Output the [x, y] coordinate of the center of the cell containing the given text.  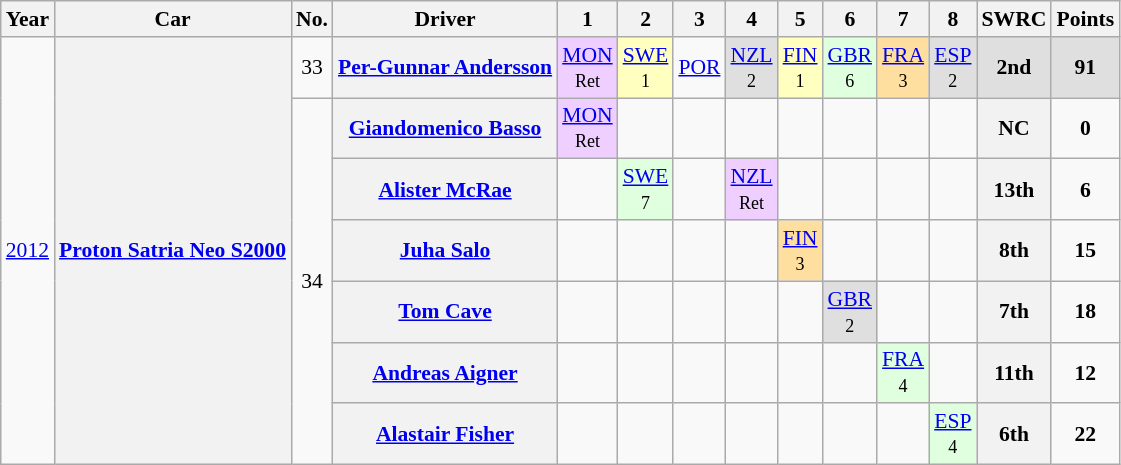
FIN3 [800, 250]
NZL2 [752, 68]
FRA3 [903, 68]
Per-Gunnar Andersson [445, 68]
Juha Salo [445, 250]
Car [172, 19]
6th [1014, 434]
12 [1085, 372]
POR [699, 68]
2nd [1014, 68]
SWE7 [646, 190]
No. [312, 19]
11th [1014, 372]
15 [1085, 250]
8th [1014, 250]
Year [28, 19]
34 [312, 282]
8 [952, 19]
18 [1085, 312]
13th [1014, 190]
4 [752, 19]
Andreas Aigner [445, 372]
22 [1085, 434]
ESP2 [952, 68]
GBR6 [850, 68]
GBR2 [850, 312]
7 [903, 19]
7th [1014, 312]
1 [588, 19]
SWE1 [646, 68]
Proton Satria Neo S2000 [172, 251]
Giandomenico Basso [445, 128]
NZLRet [752, 190]
3 [699, 19]
Alister McRae [445, 190]
33 [312, 68]
Alastair Fisher [445, 434]
91 [1085, 68]
2 [646, 19]
Tom Cave [445, 312]
NC [1014, 128]
FIN1 [800, 68]
0 [1085, 128]
5 [800, 19]
2012 [28, 251]
FRA4 [903, 372]
Points [1085, 19]
ESP4 [952, 434]
SWRC [1014, 19]
Driver [445, 19]
